Scan for the cell matching the given text and deliver its (X, Y) coordinate at center. 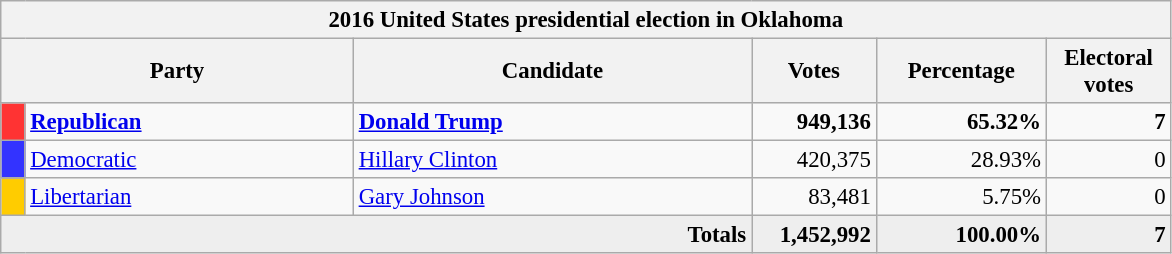
Gary Johnson (552, 197)
1,452,992 (814, 235)
420,375 (814, 160)
28.93% (961, 160)
2016 United States presidential election in Oklahoma (586, 20)
83,481 (814, 197)
Candidate (552, 72)
Donald Trump (552, 122)
65.32% (961, 122)
949,136 (814, 122)
Party (178, 72)
5.75% (961, 197)
100.00% (961, 235)
Republican (189, 122)
Democratic (189, 160)
Libertarian (189, 197)
Electoral votes (1108, 72)
Percentage (961, 72)
Votes (814, 72)
Hillary Clinton (552, 160)
Totals (376, 235)
